From the cell containing the given text, extract its center point as (x, y) coordinate. 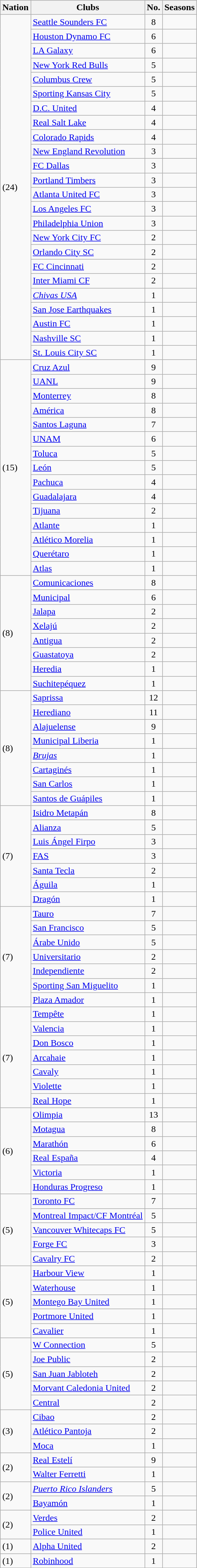
Valencia (88, 1028)
León (88, 468)
Central (88, 1403)
Portland Timbers (88, 180)
D.C. United (88, 108)
Waterhouse (88, 1287)
Monterrey (88, 396)
New York Red Bulls (88, 65)
Houston Dynamo FC (88, 36)
UNAM (88, 439)
San Francisco (88, 928)
Alajuelense (88, 727)
Toronto FC (88, 1201)
Columbus Crew (88, 79)
UANL (88, 381)
Robinhood (88, 1561)
(15) (16, 468)
Alpha United (88, 1546)
Isidro Metapán (88, 813)
Orlando City SC (88, 252)
Atlético Morelia (88, 540)
Querétaro (88, 554)
Bayamón (88, 1503)
Harbour View (88, 1273)
Inter Miami CF (88, 281)
San Carlos (88, 784)
Verdes (88, 1517)
Atlanta United FC (88, 195)
Real España (88, 1158)
Guadalajara (88, 496)
Chivas USA (88, 295)
Tijuana (88, 511)
Walter Ferretti (88, 1474)
Cruz Azul (88, 367)
Santos de Guápiles (88, 798)
Toluca (88, 453)
Saprissa (88, 698)
Guastatoya (88, 655)
New York City FC (88, 238)
Victoria (88, 1172)
Don Bosco (88, 1043)
Clubs (88, 8)
Pachuca (88, 482)
Cartaginés (88, 770)
Philadelphia Union (88, 223)
Suchitepéquez (88, 683)
Honduras Progreso (88, 1187)
New England Revolution (88, 151)
Seasons (179, 8)
Montreal Impact/CF Montréal (88, 1215)
Comunicaciones (88, 583)
San Juan Jabloteh (88, 1374)
FAS (88, 856)
FC Dallas (88, 165)
Tempête (88, 1014)
Plaza Amador (88, 1000)
FC Cincinnati (88, 266)
Municipal (88, 597)
Árabe Unido (88, 942)
Los Angeles FC (88, 209)
(3) (16, 1431)
St. Louis City SC (88, 353)
Atlas (88, 568)
Real Estelí (88, 1460)
América (88, 410)
Luis Ángel Firpo (88, 841)
Austin FC (88, 324)
Puerto Rico Islanders (88, 1489)
Forge FC (88, 1244)
Joe Public (88, 1359)
Real Salt Lake (88, 122)
11 (154, 712)
Marathón (88, 1144)
Sporting San Miguelito (88, 985)
Municipal Liberia (88, 741)
Arcahaie (88, 1057)
Cibao (88, 1417)
Santos Laguna (88, 425)
Olimpia (88, 1115)
LA Galaxy (88, 51)
Sporting Kansas City (88, 94)
Morvant Caledonia United (88, 1388)
Nation (16, 8)
Dragón (88, 899)
Cavalry FC (88, 1259)
Herediano (88, 712)
13 (154, 1115)
Portmore United (88, 1316)
Atlante (88, 525)
Antigua (88, 640)
(24) (16, 187)
Cavaly (88, 1072)
12 (154, 698)
Universitario (88, 957)
Independiente (88, 971)
Seattle Sounders FC (88, 22)
Santa Tecla (88, 870)
Jalapa (88, 611)
Brujas (88, 755)
Vancouver Whitecaps FC (88, 1230)
Real Hope (88, 1101)
Police United (88, 1532)
W Connection (88, 1345)
Atlético Pantoja (88, 1431)
Águila (88, 885)
Cavalier (88, 1330)
Moca (88, 1446)
Tauro (88, 914)
Montego Bay United (88, 1302)
Colorado Rapids (88, 137)
Motagua (88, 1129)
(6) (16, 1151)
Alianza (88, 827)
Nashville SC (88, 338)
San Jose Earthquakes (88, 309)
No. (154, 8)
Violette (88, 1086)
Heredia (88, 669)
Xelajú (88, 626)
